Locate the cell with the specified text and output its (X, Y) center coordinate. 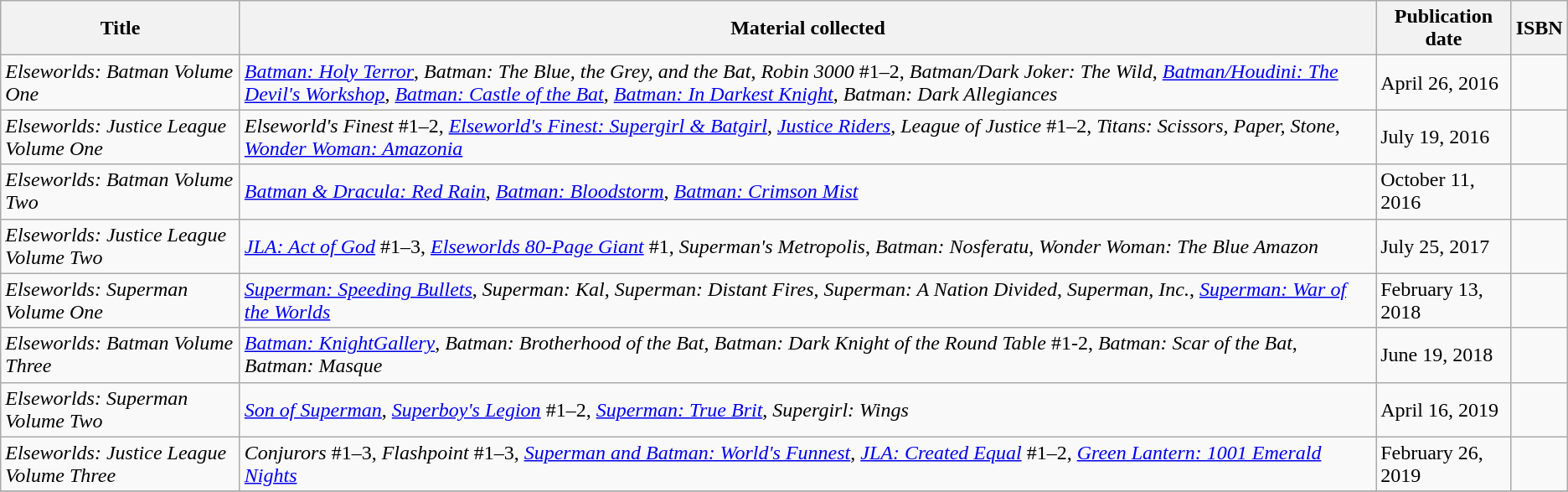
April 16, 2019 (1444, 409)
October 11, 2016 (1444, 191)
Elseworlds: Superman Volume One (121, 300)
Son of Superman, Superboy's Legion #1–2, Superman: True Brit, Supergirl: Wings (807, 409)
June 19, 2018 (1444, 355)
Title (121, 28)
July 25, 2017 (1444, 246)
February 13, 2018 (1444, 300)
Elseworlds: Justice League Volume Three (121, 464)
July 19, 2016 (1444, 137)
February 26, 2019 (1444, 464)
Material collected (807, 28)
Batman & Dracula: Red Rain, Batman: Bloodstorm, Batman: Crimson Mist (807, 191)
Elseworlds: Batman Volume Two (121, 191)
Batman: KnightGallery, Batman: Brotherhood of the Bat, Batman: Dark Knight of the Round Table #1-2, Batman: Scar of the Bat, Batman: Masque (807, 355)
Elseworlds: Justice League Volume One (121, 137)
April 26, 2016 (1444, 82)
Elseworlds: Batman Volume Three (121, 355)
Elseworlds: Superman Volume Two (121, 409)
JLA: Act of God #1–3, Elseworlds 80-Page Giant #1, Superman's Metropolis, Batman: Nosferatu, Wonder Woman: The Blue Amazon (807, 246)
Superman: Speeding Bullets, Superman: Kal, Superman: Distant Fires, Superman: A Nation Divided, Superman, Inc., Superman: War of the Worlds (807, 300)
Elseworlds: Justice League Volume Two (121, 246)
Elseworlds: Batman Volume One (121, 82)
Publication date (1444, 28)
Conjurors #1–3, Flashpoint #1–3, Superman and Batman: World's Funnest, JLA: Created Equal #1–2, Green Lantern: 1001 Emerald Nights (807, 464)
ISBN (1540, 28)
